Find where the given text appears and provide that cell's center as (x, y) coordinate. 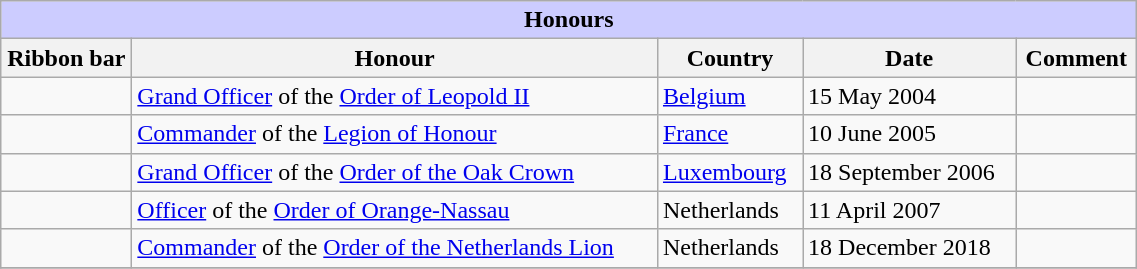
15 May 2004 (910, 96)
Commander of the Legion of Honour (395, 134)
Ribbon bar (66, 58)
Country (730, 58)
Grand Officer of the Order of the Oak Crown (395, 172)
Grand Officer of the Order of Leopold II (395, 96)
Belgium (730, 96)
France (730, 134)
Luxembourg (730, 172)
11 April 2007 (910, 210)
18 December 2018 (910, 248)
Date (910, 58)
Comment (1076, 58)
Officer of the Order of Orange-Nassau (395, 210)
18 September 2006 (910, 172)
10 June 2005 (910, 134)
Honours (569, 20)
Commander of the Order of the Netherlands Lion (395, 248)
Honour (395, 58)
